Return the [X, Y] coordinate for the center point of the cell that contains the specified text.  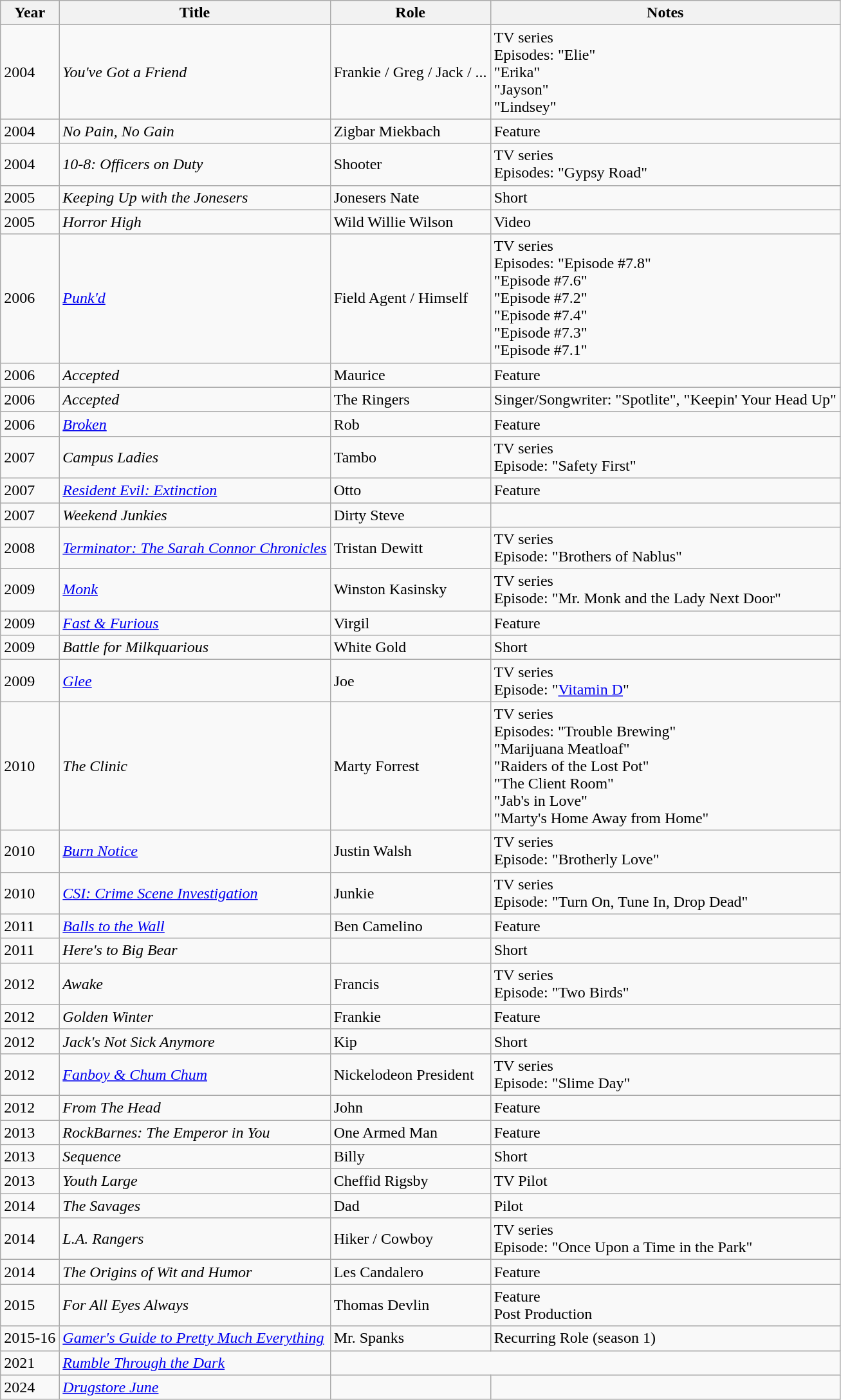
Punk'd [194, 298]
2021 [30, 1363]
Notes [665, 13]
Winston Kasinsky [411, 590]
Frankie [411, 1017]
Tambo [411, 457]
John [411, 1107]
Fast & Furious [194, 623]
TV series Episodes: "Elie""Erika""Jayson""Lindsey" [665, 72]
Otto [411, 490]
L.A. Rangers [194, 1239]
One Armed Man [411, 1132]
TV seriesEpisode: "Brotherly Love" [665, 851]
Virgil [411, 623]
Hiker / Cowboy [411, 1239]
Weekend Junkies [194, 515]
Shooter [411, 165]
Joe [411, 680]
Monk [194, 590]
Balls to the Wall [194, 926]
Gamer's Guide to Pretty Much Everything [194, 1338]
Video [665, 222]
Pilot [665, 1206]
Role [411, 13]
Francis [411, 984]
Thomas Devlin [411, 1305]
Billy [411, 1157]
Cheffid Rigsby [411, 1181]
TV Pilot [665, 1181]
10-8: Officers on Duty [194, 165]
Title [194, 13]
TV seriesEpisode: "Vitamin D" [665, 680]
Mr. Spanks [411, 1338]
You've Got a Friend [194, 72]
Jack's Not Sick Anymore [194, 1041]
Nickelodeon President [411, 1074]
No Pain, No Gain [194, 131]
For All Eyes Always [194, 1305]
TV seriesEpisode: "Once Upon a Time in the Park" [665, 1239]
Burn Notice [194, 851]
White Gold [411, 648]
TV seriesEpisode: "Two Birds" [665, 984]
Golden Winter [194, 1017]
Sequence [194, 1157]
Year [30, 13]
Fanboy & Chum Chum [194, 1074]
Jonesers Nate [411, 197]
Maurice [411, 375]
Rumble Through the Dark [194, 1363]
CSI: Crime Scene Investigation [194, 893]
Field Agent / Himself [411, 298]
Rob [411, 424]
Terminator: The Sarah Connor Chronicles [194, 548]
Recurring Role (season 1) [665, 1338]
TV seriesEpisodes: "Gypsy Road" [665, 165]
2015 [30, 1305]
Justin Walsh [411, 851]
TV seriesEpisode: "Mr. Monk and the Lady Next Door" [665, 590]
Drugstore June [194, 1387]
The Clinic [194, 766]
2024 [30, 1387]
Glee [194, 680]
Resident Evil: Extinction [194, 490]
Here's to Big Bear [194, 950]
Junkie [411, 893]
Singer/Songwriter: "Spotlite", "Keepin' Your Head Up" [665, 399]
Keeping Up with the Jonesers [194, 197]
Les Candalero [411, 1272]
Tristan Dewitt [411, 548]
Youth Large [194, 1181]
Zigbar Miekbach [411, 131]
Broken [194, 424]
From The Head [194, 1107]
TV seriesEpisode: "Safety First" [665, 457]
The Ringers [411, 399]
Kip [411, 1041]
Awake [194, 984]
TV seriesEpisode: "Brothers of Nablus" [665, 548]
Dad [411, 1206]
2015-16 [30, 1338]
Dirty Steve [411, 515]
Frankie / Greg / Jack / ... [411, 72]
FeaturePost Production [665, 1305]
The Origins of Wit and Humor [194, 1272]
Wild Willie Wilson [411, 222]
TV seriesEpisodes: "Episode #7.8""Episode #7.6""Episode #7.2""Episode #7.4""Episode #7.3""Episode #7.1" [665, 298]
Battle for Milkquarious [194, 648]
TV seriesEpisodes: "Trouble Brewing""Marijuana Meatloaf""Raiders of the Lost Pot""The Client Room""Jab's in Love""Marty's Home Away from Home" [665, 766]
Marty Forrest [411, 766]
TV seriesEpisode: "Slime Day" [665, 1074]
TV seriesEpisode: "Turn On, Tune In, Drop Dead" [665, 893]
The Savages [194, 1206]
Ben Camelino [411, 926]
Campus Ladies [194, 457]
Horror High [194, 222]
2008 [30, 548]
RockBarnes: The Emperor in You [194, 1132]
